Locate the cell with the specified text and output its (x, y) center coordinate. 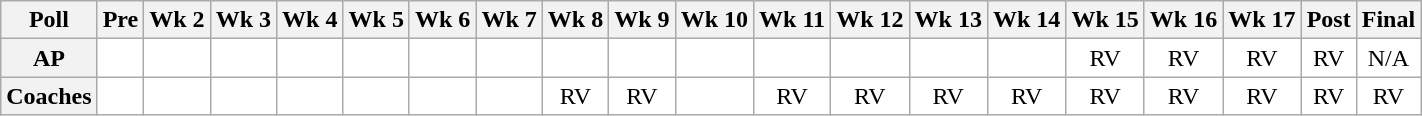
Wk 17 (1262, 20)
Final (1388, 20)
Wk 2 (177, 20)
Wk 3 (243, 20)
Wk 16 (1183, 20)
Pre (120, 20)
Poll (49, 20)
Wk 10 (714, 20)
Wk 11 (792, 20)
AP (49, 58)
Wk 12 (870, 20)
Wk 9 (642, 20)
Wk 15 (1105, 20)
Wk 14 (1026, 20)
Wk 4 (310, 20)
Coaches (49, 96)
Wk 5 (376, 20)
Wk 6 (442, 20)
Wk 7 (509, 20)
Wk 8 (575, 20)
Post (1328, 20)
Wk 13 (948, 20)
N/A (1388, 58)
